Locate the cell with the specified text and output its [x, y] center coordinate. 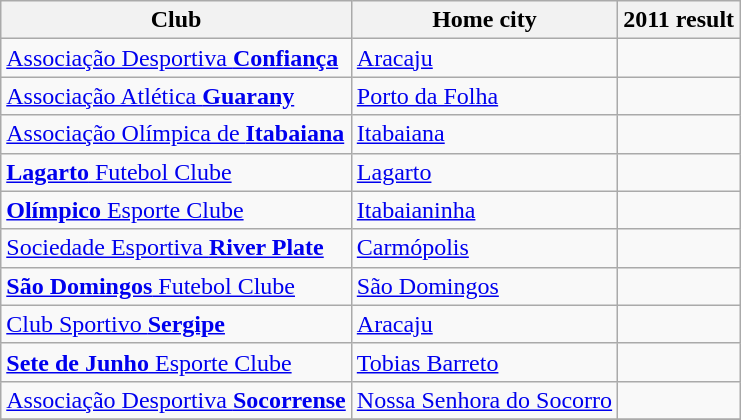
Associação Desportiva Confiança [176, 58]
Tobias Barreto [484, 362]
Associação Olímpica de Itabaiana [176, 134]
Home city [484, 20]
São Domingos [484, 286]
Sete de Junho Esporte Clube [176, 362]
Itabaiana [484, 134]
Olímpico Esporte Clube [176, 210]
São Domingos Futebol Clube [176, 286]
Carmópolis [484, 248]
Lagarto Futebol Clube [176, 172]
Nossa Senhora do Socorro [484, 400]
Sociedade Esportiva River Plate [176, 248]
Lagarto [484, 172]
Club Sportivo Sergipe [176, 324]
2011 result [679, 20]
Associação Desportiva Socorrense [176, 400]
Porto da Folha [484, 96]
Itabaianinha [484, 210]
Club [176, 20]
Associação Atlética Guarany [176, 96]
